Extract the [x, y] coordinate from the center of the cell holding the provided text.  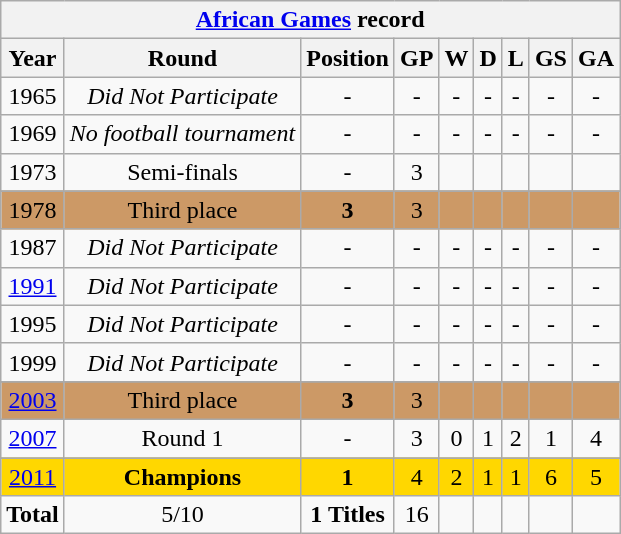
1995 [33, 324]
Position [348, 58]
Champions [182, 477]
Round 1 [182, 438]
1987 [33, 248]
6 [550, 477]
16 [416, 515]
GS [550, 58]
GA [596, 58]
D [488, 58]
1978 [33, 210]
No football tournament [182, 134]
L [516, 58]
1965 [33, 96]
2007 [33, 438]
2003 [33, 400]
1969 [33, 134]
GP [416, 58]
African Games record [310, 20]
1999 [33, 362]
1991 [33, 286]
1 Titles [348, 515]
Round [182, 58]
Year [33, 58]
Total [33, 515]
1973 [33, 172]
W [456, 58]
Semi-finals [182, 172]
5 [596, 477]
2011 [33, 477]
0 [456, 438]
5/10 [182, 515]
